Detect which cell encompasses the target text, then output its (x, y) center coordinate. 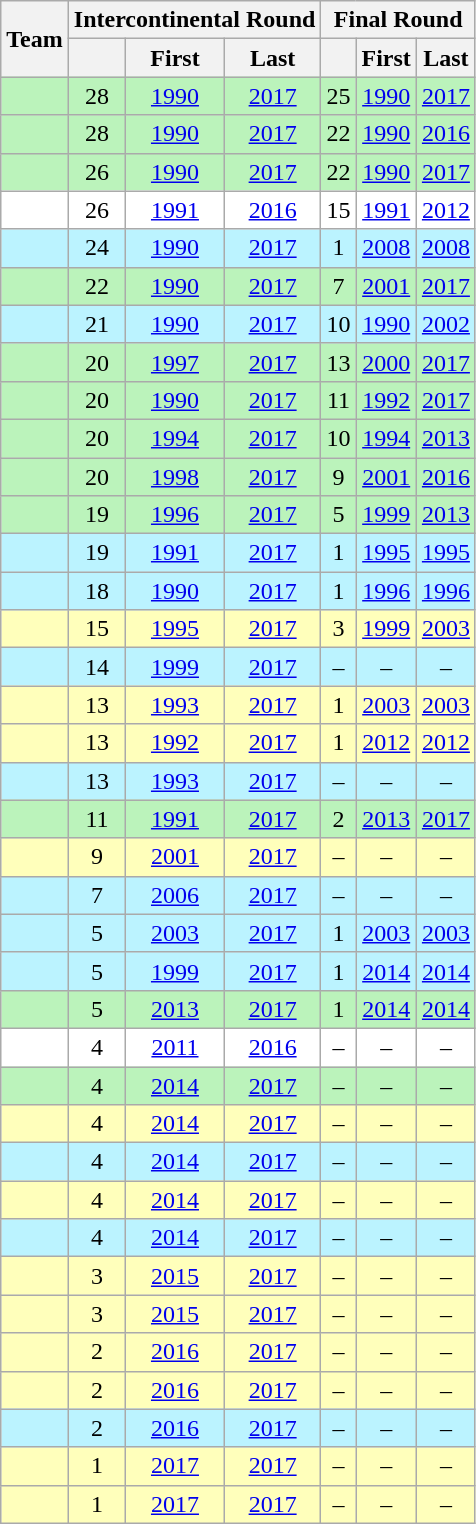
2002 (446, 324)
2011 (176, 1047)
Final Round (398, 20)
2006 (176, 895)
18 (96, 591)
14 (96, 667)
Team (35, 39)
21 (96, 324)
1998 (176, 477)
24 (96, 248)
1997 (176, 362)
Intercontinental Round (194, 20)
2000 (386, 362)
25 (338, 96)
